Search for the cell housing the specified text and yield its [X, Y] center coordinate. 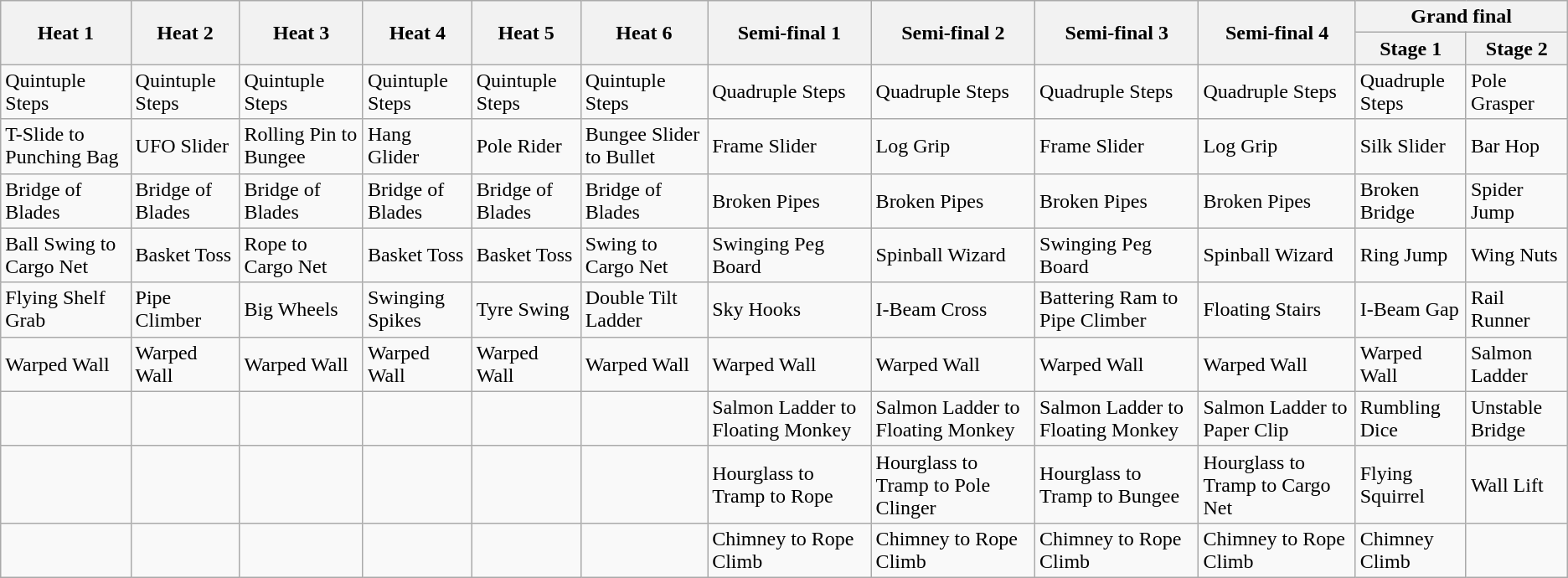
Spider Jump [1516, 201]
Rope to Cargo Net [302, 255]
I-Beam Cross [953, 310]
Sky Hooks [789, 310]
Heat 1 [65, 33]
Swing to Cargo Net [644, 255]
Heat 5 [526, 33]
Rolling Pin to Bungee [302, 146]
Semi-final 2 [953, 33]
Rumbling Dice [1411, 419]
Pole Grasper [1516, 92]
Heat 3 [302, 33]
Flying Shelf Grab [65, 310]
Swinging Spikes [417, 310]
Big Wheels [302, 310]
Semi-final 1 [789, 33]
Grand final [1461, 17]
Bar Hop [1516, 146]
Rail Runner [1516, 310]
Salmon Ladder [1516, 364]
Semi-final 4 [1277, 33]
Heat 2 [185, 33]
Flying Squirrel [1411, 484]
Wall Lift [1516, 484]
Stage 2 [1516, 49]
Battering Ram to Pipe Climber [1117, 310]
Broken Bridge [1411, 201]
Bungee Slider to Bullet [644, 146]
Hourglass to Tramp to Pole Clinger [953, 484]
Ring Jump [1411, 255]
Ball Swing to Cargo Net [65, 255]
Salmon Ladder to Paper Clip [1277, 419]
UFO Slider [185, 146]
Pole Rider [526, 146]
Chimney Climb [1411, 550]
I-Beam Gap [1411, 310]
Double Tilt Ladder [644, 310]
Hourglass to Tramp to Cargo Net [1277, 484]
Tyre Swing [526, 310]
Pipe Climber [185, 310]
Hourglass to Tramp to Rope [789, 484]
Hang Glider [417, 146]
Heat 4 [417, 33]
Unstable Bridge [1516, 419]
Hourglass to Tramp to Bungee [1117, 484]
Floating Stairs [1277, 310]
Heat 6 [644, 33]
T-Slide to Punching Bag [65, 146]
Semi-final 3 [1117, 33]
Stage 1 [1411, 49]
Wing Nuts [1516, 255]
Silk Slider [1411, 146]
